Return the [X, Y] coordinate for the center point of the cell that contains the specified text.  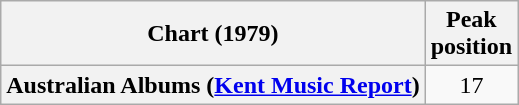
17 [471, 85]
Peakposition [471, 34]
Australian Albums (Kent Music Report) [213, 85]
Chart (1979) [213, 34]
